Identify which cell holds the provided text, then report its (X, Y) central coordinate. 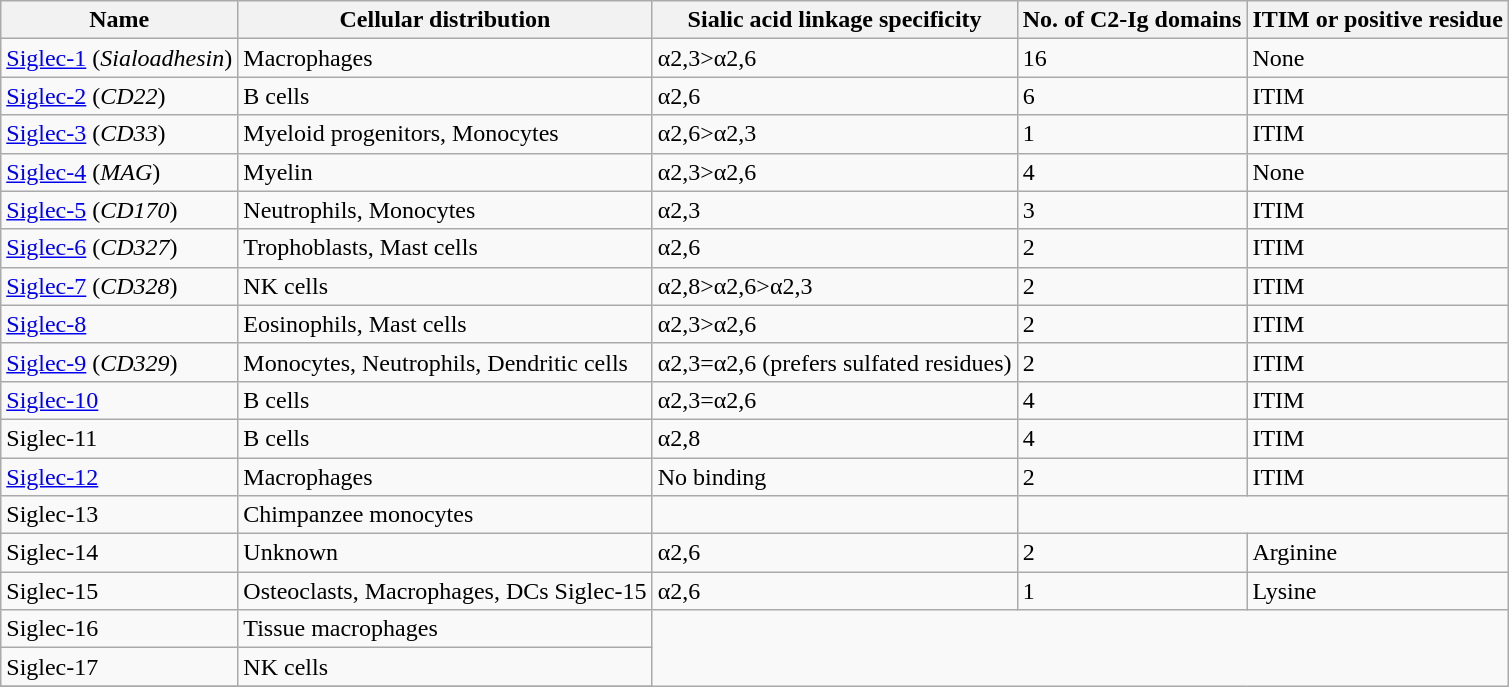
Siglec-12 (120, 477)
6 (1132, 96)
Lysine (1378, 591)
Eosinophils, Mast cells (445, 324)
Osteoclasts, Macrophages, DCs Siglec-15 (445, 591)
No. of C2-Ig domains (1132, 20)
Siglec-1 (Sialoadhesin) (120, 58)
Siglec-3 (CD33) (120, 134)
Siglec-10 (120, 400)
Cellular distribution (445, 20)
Siglec-4 (MAG) (120, 172)
α2,3=α2,6 (prefers sulfated residues) (834, 362)
Siglec-13 (120, 515)
Siglec-11 (120, 438)
α2,8>α2,6>α2,3 (834, 286)
16 (1132, 58)
Arginine (1378, 553)
α2,8 (834, 438)
Siglec-8 (120, 324)
Siglec-17 (120, 667)
α2,3=α2,6 (834, 400)
Siglec-15 (120, 591)
No binding (834, 477)
Unknown (445, 553)
Siglec-16 (120, 629)
Siglec-7 (CD328) (120, 286)
α2,6>α2,3 (834, 134)
ITIM or positive residue (1378, 20)
Sialic acid linkage specificity (834, 20)
3 (1132, 210)
Chimpanzee monocytes (445, 515)
Tissue macrophages (445, 629)
Siglec-5 (CD170) (120, 210)
Siglec-2 (CD22) (120, 96)
Myelin (445, 172)
Neutrophils, Monocytes (445, 210)
Monocytes, Neutrophils, Dendritic cells (445, 362)
Siglec-9 (CD329) (120, 362)
Siglec-14 (120, 553)
Siglec-6 (CD327) (120, 248)
Name (120, 20)
Trophoblasts, Mast cells (445, 248)
Myeloid progenitors, Monocytes (445, 134)
α2,3 (834, 210)
